Pinpoint the cell where the given text exists, returning its [x, y] midpoint coordinate. 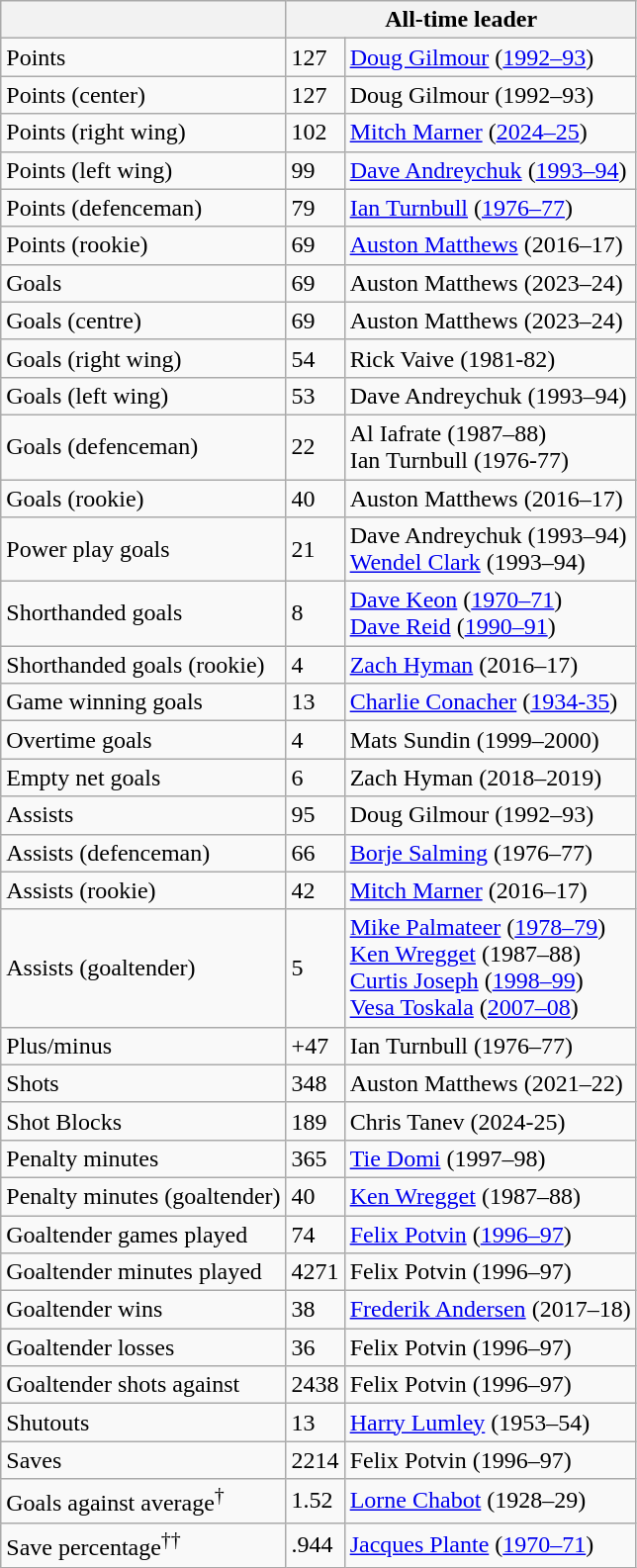
79 [315, 208]
Jacques Plante (1970–71) [491, 1545]
21 [315, 550]
5 [315, 968]
102 [315, 133]
Goaltender wins [143, 1310]
4271 [315, 1272]
Shutouts [143, 1423]
Frederik Andersen (2017–18) [491, 1310]
Shorthanded goals [143, 613]
Overtime goals [143, 740]
2214 [315, 1460]
Points (defenceman) [143, 208]
Mitch Marner (2024–25) [491, 133]
Save percentage†† [143, 1545]
Goals against average† [143, 1502]
Zach Hyman (2018–2019) [491, 778]
Shots [143, 1083]
Goaltender minutes played [143, 1272]
Penalty minutes [143, 1158]
36 [315, 1347]
53 [315, 396]
Mitch Marner (2016–17) [491, 890]
Assists (rookie) [143, 890]
Tie Domi (1997–98) [491, 1158]
Points (rookie) [143, 245]
Goaltender losses [143, 1347]
Shorthanded goals (rookie) [143, 665]
Goaltender shots against [143, 1385]
.944 [315, 1545]
Points (left wing) [143, 170]
Shot Blocks [143, 1121]
Assists [143, 815]
Goals (left wing) [143, 396]
+47 [315, 1046]
Rick Vaive (1981-82) [491, 358]
Power play goals [143, 550]
2438 [315, 1385]
Goals (rookie) [143, 498]
Assists (goaltender) [143, 968]
1.52 [315, 1502]
Game winning goals [143, 702]
189 [315, 1121]
22 [315, 447]
Auston Matthews (2021–22) [491, 1083]
Chris Tanev (2024-25) [491, 1121]
Mats Sundin (1999–2000) [491, 740]
Points [143, 57]
Saves [143, 1460]
74 [315, 1234]
Harry Lumley (1953–54) [491, 1423]
Assists (defenceman) [143, 853]
Goals [143, 283]
Penalty minutes (goaltender) [143, 1196]
Charlie Conacher (1934-35) [491, 702]
Dave Andreychuk (1993–94)Wendel Clark (1993–94) [491, 550]
Points (right wing) [143, 133]
8 [315, 613]
Lorne Chabot (1928–29) [491, 1502]
348 [315, 1083]
Al Iafrate (1987–88)Ian Turnbull (1976-77) [491, 447]
54 [315, 358]
38 [315, 1310]
99 [315, 170]
Goals (centre) [143, 321]
Plus/minus [143, 1046]
365 [315, 1158]
Goaltender games played [143, 1234]
95 [315, 815]
Goals (defenceman) [143, 447]
All-time leader [461, 20]
42 [315, 890]
Zach Hyman (2016–17) [491, 665]
Borje Salming (1976–77) [491, 853]
Dave Keon (1970–71)Dave Reid (1990–91) [491, 613]
Mike Palmateer (1978–79)Ken Wregget (1987–88)Curtis Joseph (1998–99)Vesa Toskala (2007–08) [491, 968]
Empty net goals [143, 778]
Goals (right wing) [143, 358]
Ken Wregget (1987–88) [491, 1196]
6 [315, 778]
66 [315, 853]
Points (center) [143, 95]
